Scan for the cell matching the given text and deliver its [x, y] coordinate at center. 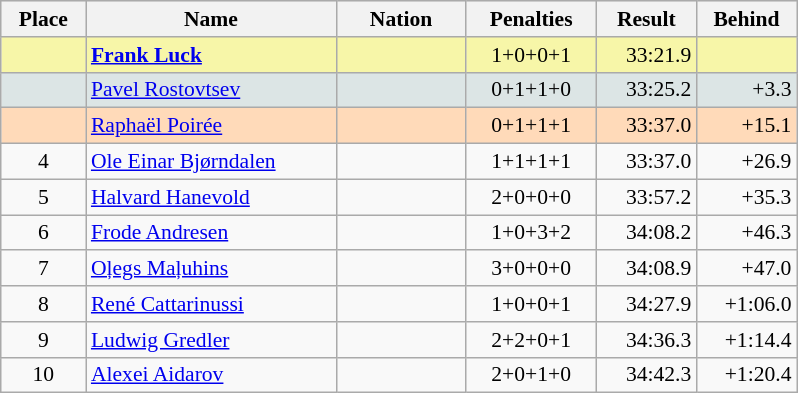
Penalties [531, 19]
+1:06.0 [746, 304]
8 [44, 304]
+3.3 [746, 90]
+1:20.4 [746, 375]
2+0+0+0 [531, 197]
Nation [401, 19]
4 [44, 162]
Name [211, 19]
33:57.2 [646, 197]
0+1+1+1 [531, 126]
1+0+3+2 [531, 233]
Ludwig Gredler [211, 340]
+47.0 [746, 269]
Result [646, 19]
7 [44, 269]
Alexei Aidarov [211, 375]
3+0+0+0 [531, 269]
33:21.9 [646, 55]
+26.9 [746, 162]
+35.3 [746, 197]
+46.3 [746, 233]
34:27.9 [646, 304]
Ole Einar Bjørndalen [211, 162]
0+1+1+0 [531, 90]
2+0+1+0 [531, 375]
Frode Andresen [211, 233]
2+2+0+1 [531, 340]
René Cattarinussi [211, 304]
9 [44, 340]
Pavel Rostovtsev [211, 90]
34:08.9 [646, 269]
+15.1 [746, 126]
+1:14.4 [746, 340]
5 [44, 197]
34:08.2 [646, 233]
6 [44, 233]
Halvard Hanevold [211, 197]
10 [44, 375]
34:42.3 [646, 375]
1+1+1+1 [531, 162]
33:25.2 [646, 90]
Behind [746, 19]
34:36.3 [646, 340]
Oļegs Maļuhins [211, 269]
Raphaël Poirée [211, 126]
Frank Luck [211, 55]
Place [44, 19]
